Output the [x, y] coordinate of the center of the cell containing the given text.  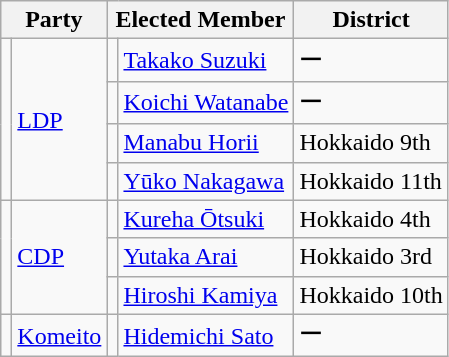
Hokkaido 9th [371, 143]
District [371, 20]
Yūko Nakagawa [206, 181]
Hokkaido 3rd [371, 257]
Komeito [60, 336]
Koichi Watanabe [206, 102]
Hokkaido 11th [371, 181]
Yutaka Arai [206, 257]
Hidemichi Sato [206, 336]
Hiroshi Kamiya [206, 295]
Elected Member [200, 20]
Party [54, 20]
Manabu Horii [206, 143]
Hokkaido 10th [371, 295]
Takako Suzuki [206, 60]
LDP [60, 120]
CDP [60, 257]
Kureha Ōtsuki [206, 219]
Hokkaido 4th [371, 219]
